Provide the [x, y] coordinate of the cell's center where the given text is located.  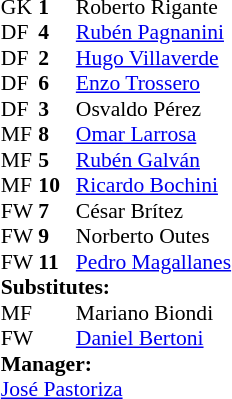
Osvaldo Pérez [154, 109]
5 [57, 160]
7 [57, 211]
2 [57, 58]
9 [57, 237]
10 [57, 185]
Hugo Villaverde [154, 58]
Daniel Bertoni [154, 339]
Omar Larrosa [154, 135]
César Brítez [154, 211]
8 [57, 135]
4 [57, 33]
Substitutes: [116, 287]
Ricardo Bochini [154, 185]
Manager: [116, 364]
Pedro Magallanes [154, 262]
Rubén Pagnanini [154, 33]
11 [57, 262]
Rubén Galván [154, 160]
Enzo Trossero [154, 83]
6 [57, 83]
Mariano Biondi [154, 313]
3 [57, 109]
Norberto Outes [154, 237]
